Locate the cell with the specified text and output its [x, y] center coordinate. 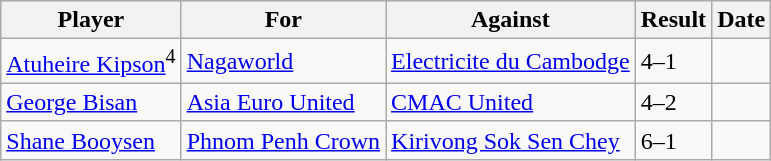
CMAC United [511, 102]
For [283, 20]
Against [511, 20]
Electricite du Cambodge [511, 62]
Nagaworld [283, 62]
Shane Booysen [91, 140]
George Bisan [91, 102]
4–2 [673, 102]
4–1 [673, 62]
Player [91, 20]
6–1 [673, 140]
Phnom Penh Crown [283, 140]
Atuheire Kipson4 [91, 62]
Date [742, 20]
Kirivong Sok Sen Chey [511, 140]
Result [673, 20]
Asia Euro United [283, 102]
